For the text-containing cell, return its midpoint in (x, y) coordinate format. 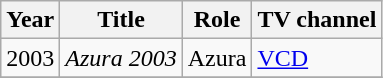
VCD (317, 58)
2003 (30, 58)
Azura (217, 58)
Year (30, 20)
TV channel (317, 20)
Title (121, 20)
Role (217, 20)
Azura 2003 (121, 58)
